Determine the [X, Y] coordinate at the center of the cell enclosing the given text.  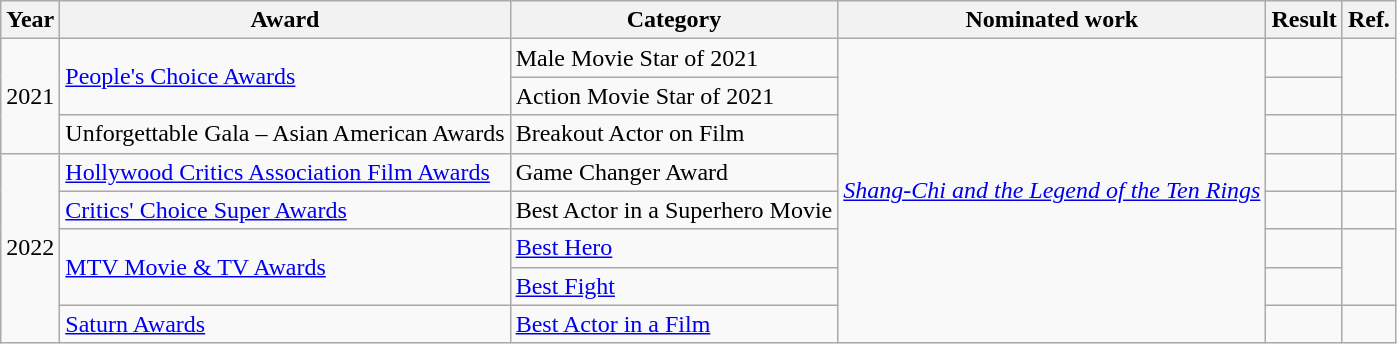
2021 [30, 96]
Unforgettable Gala – Asian American Awards [285, 134]
Male Movie Star of 2021 [674, 58]
Hollywood Critics Association Film Awards [285, 172]
Breakout Actor on Film [674, 134]
Best Fight [674, 286]
Best Actor in a Superhero Movie [674, 210]
2022 [30, 248]
People's Choice Awards [285, 77]
Best Hero [674, 248]
Best Actor in a Film [674, 324]
Ref. [1368, 20]
Saturn Awards [285, 324]
MTV Movie & TV Awards [285, 267]
Game Changer Award [674, 172]
Shang-Chi and the Legend of the Ten Rings [1052, 191]
Category [674, 20]
Action Movie Star of 2021 [674, 96]
Year [30, 20]
Result [1304, 20]
Critics' Choice Super Awards [285, 210]
Award [285, 20]
Nominated work [1052, 20]
